From the cell containing the given text, extract its center point as [x, y] coordinate. 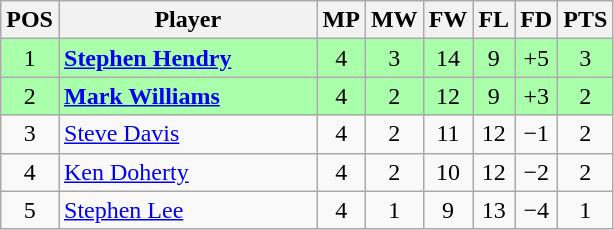
11 [448, 134]
Ken Doherty [188, 172]
MP [341, 20]
FW [448, 20]
Stephen Lee [188, 210]
FD [536, 20]
MW [394, 20]
POS [30, 20]
−4 [536, 210]
PTS [586, 20]
+5 [536, 58]
−2 [536, 172]
Mark Williams [188, 96]
Steve Davis [188, 134]
+3 [536, 96]
Player [188, 20]
10 [448, 172]
13 [494, 210]
FL [494, 20]
−1 [536, 134]
Stephen Hendry [188, 58]
5 [30, 210]
14 [448, 58]
